Search for the cell housing the specified text and yield its (X, Y) center coordinate. 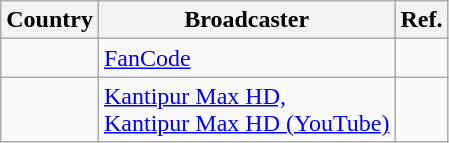
Country (50, 20)
Ref. (422, 20)
Kantipur Max HD, Kantipur Max HD (YouTube) (246, 110)
FanCode (246, 58)
Broadcaster (246, 20)
